Search for the cell housing the specified text and yield its [X, Y] center coordinate. 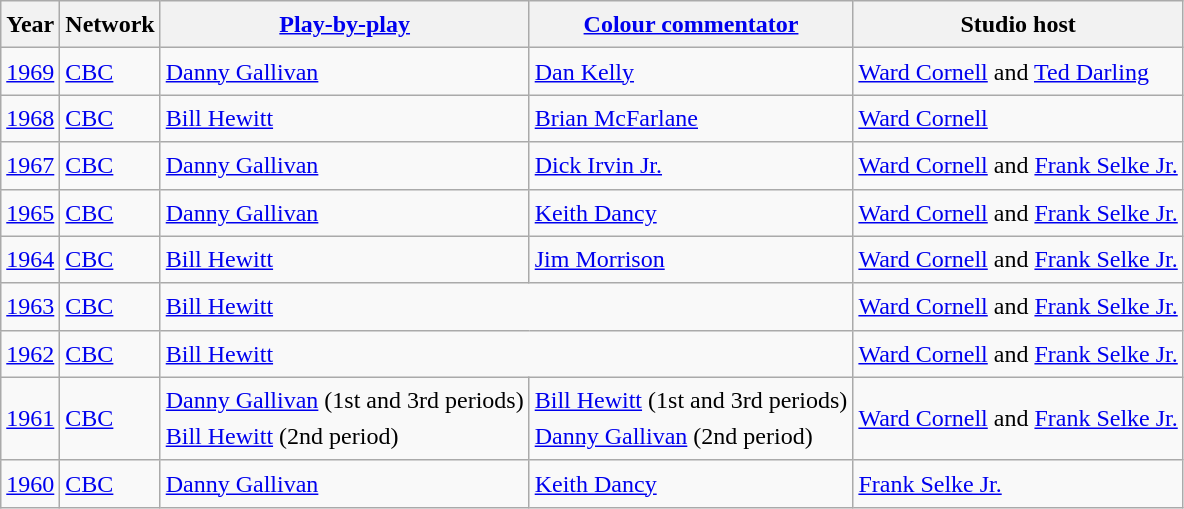
1969 [30, 72]
Jim Morrison [691, 260]
Danny Gallivan (1st and 3rd periods)Bill Hewitt (2nd period) [344, 418]
Dan Kelly [691, 72]
Bill Hewitt (1st and 3rd periods)Danny Gallivan (2nd period) [691, 418]
Frank Selke Jr. [1018, 484]
1962 [30, 354]
Colour commentator [691, 24]
Studio host [1018, 24]
1961 [30, 418]
1967 [30, 166]
1965 [30, 212]
Play-by-play [344, 24]
Ward Cornell and Ted Darling [1018, 72]
1964 [30, 260]
Brian McFarlane [691, 118]
Ward Cornell [1018, 118]
1963 [30, 306]
1960 [30, 484]
Year [30, 24]
Network [110, 24]
1968 [30, 118]
Dick Irvin Jr. [691, 166]
